From the cell containing the given text, extract its center point as [X, Y] coordinate. 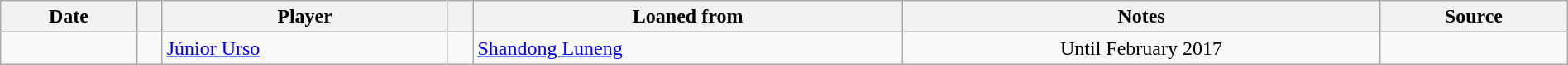
Until February 2017 [1141, 48]
Shandong Luneng [688, 48]
Date [69, 17]
Notes [1141, 17]
Source [1474, 17]
Player [304, 17]
Júnior Urso [304, 48]
Loaned from [688, 17]
